Scan for the cell matching the given text and deliver its (x, y) coordinate at center. 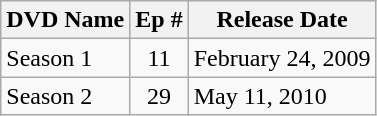
Ep # (159, 20)
DVD Name (66, 20)
Release Date (282, 20)
Season 2 (66, 96)
Season 1 (66, 58)
February 24, 2009 (282, 58)
11 (159, 58)
29 (159, 96)
May 11, 2010 (282, 96)
